Detect which cell encompasses the target text, then output its (X, Y) center coordinate. 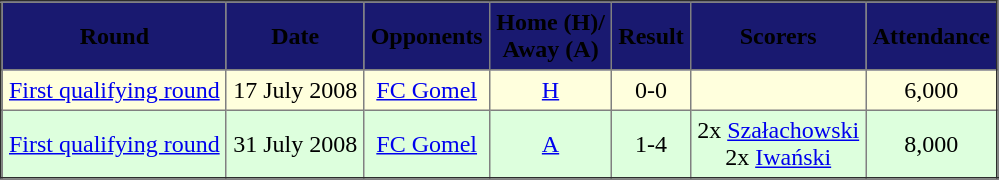
H (550, 90)
Scorers (778, 36)
Result (652, 36)
Round (114, 36)
0-0 (652, 90)
31 July 2008 (295, 144)
2x Szałachowski 2x Iwański (778, 144)
8,000 (932, 144)
6,000 (932, 90)
Home (H)/ Away (A) (550, 36)
1-4 (652, 144)
Attendance (932, 36)
A (550, 144)
Opponents (427, 36)
Date (295, 36)
17 July 2008 (295, 90)
